Return [X, Y] of the center of cell containing provided text 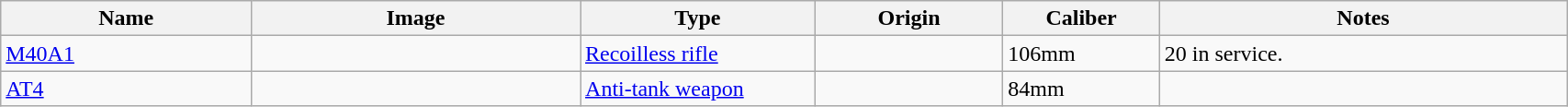
Caliber [1081, 18]
Notes [1363, 18]
20 in service. [1363, 53]
Anti-tank weapon [698, 89]
Image [416, 18]
Origin [909, 18]
84mm [1081, 89]
Type [698, 18]
106mm [1081, 53]
AT4 [127, 89]
M40A1 [127, 53]
Name [127, 18]
Recoilless rifle [698, 53]
